Scan for the cell matching the given text and deliver its (X, Y) coordinate at center. 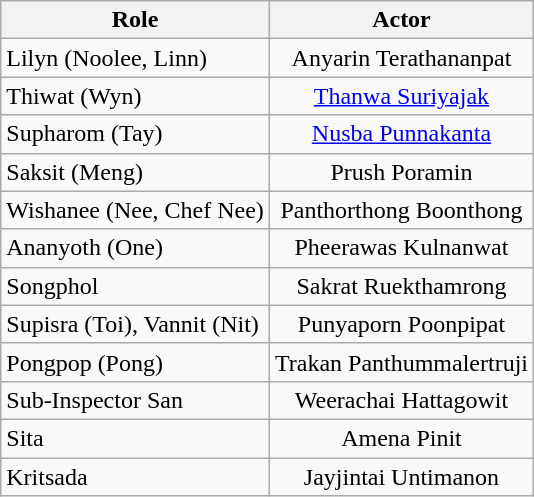
Jayjintai Untimanon (401, 477)
Role (136, 20)
Wishanee (Nee, Chef Nee) (136, 210)
Sub-Inspector San (136, 400)
Actor (401, 20)
Sita (136, 438)
Thiwat (Wyn) (136, 96)
Nusba Punnakanta (401, 134)
Ananyoth (One) (136, 248)
Panthorthong Boonthong (401, 210)
Kritsada (136, 477)
Pheerawas Kulnanwat (401, 248)
Sakrat Ruekthamrong (401, 286)
Anyarin Terathananpat (401, 58)
Supharom (Tay) (136, 134)
Trakan Panthummalertruji (401, 362)
Thanwa Suriyajak (401, 96)
Saksit (Meng) (136, 172)
Prush Poramin (401, 172)
Pongpop (Pong) (136, 362)
Supisra (Toi), Vannit (Nit) (136, 324)
Lilyn (Noolee, Linn) (136, 58)
Songphol (136, 286)
Punyaporn Poonpipat (401, 324)
Amena Pinit (401, 438)
Weerachai Hattagowit (401, 400)
